Determine the [X, Y] coordinate at the center of the cell enclosing the given text.  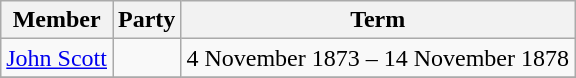
Member [57, 20]
John Scott [57, 58]
4 November 1873 – 14 November 1878 [378, 58]
Term [378, 20]
Party [146, 20]
